Detect which cell encompasses the target text, then output its (X, Y) center coordinate. 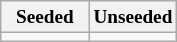
Unseeded (133, 17)
Seeded (45, 17)
